From the cell containing the given text, extract its center point as (x, y) coordinate. 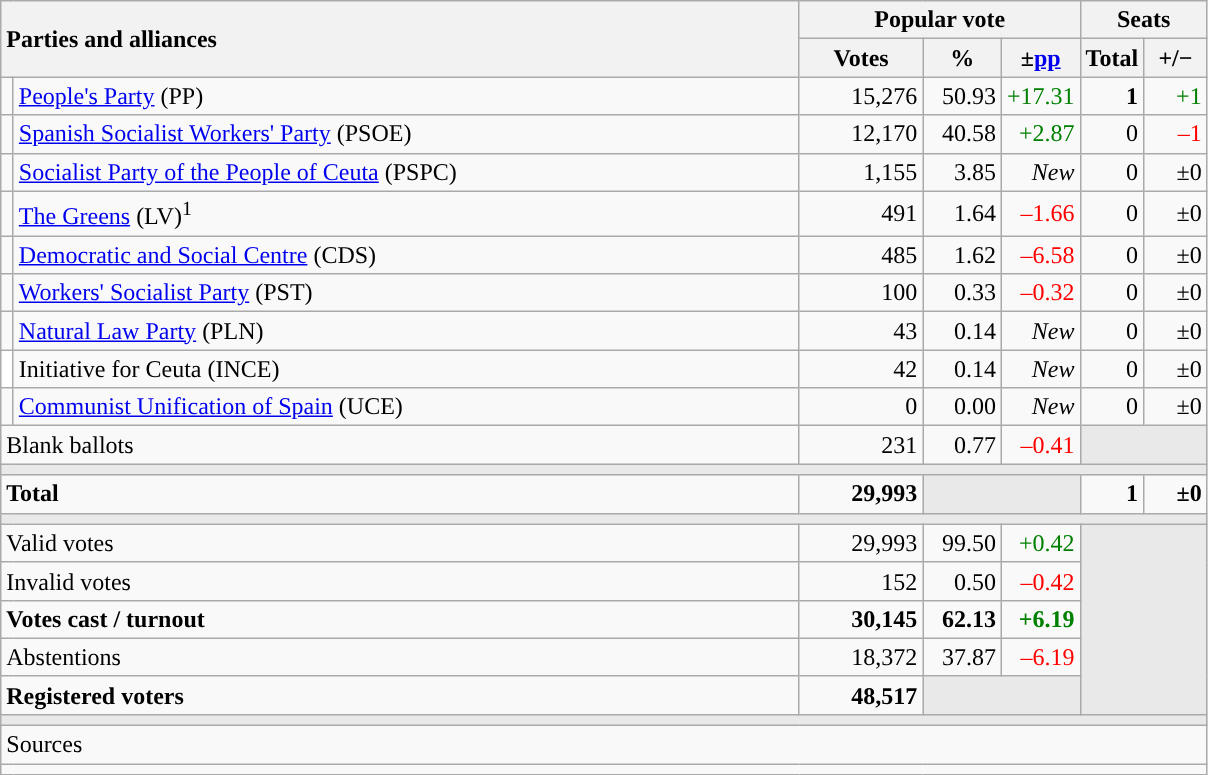
+0.42 (1040, 543)
Votes cast / turnout (400, 619)
Sources (604, 745)
–0.41 (1040, 445)
Initiative for Ceuta (INCE) (406, 369)
485 (861, 255)
+1 (1176, 96)
30,145 (861, 619)
99.50 (962, 543)
+17.31 (1040, 96)
Communist Unification of Spain (UCE) (406, 407)
42 (861, 369)
37.87 (962, 657)
0.77 (962, 445)
+/− (1176, 58)
% (962, 58)
1.64 (962, 214)
0.50 (962, 581)
People's Party (PP) (406, 96)
+2.87 (1040, 134)
Blank ballots (400, 445)
Democratic and Social Centre (CDS) (406, 255)
–6.19 (1040, 657)
±pp (1040, 58)
152 (861, 581)
The Greens (LV)1 (406, 214)
–6.58 (1040, 255)
43 (861, 331)
–0.42 (1040, 581)
Seats (1144, 20)
1,155 (861, 172)
18,372 (861, 657)
491 (861, 214)
62.13 (962, 619)
231 (861, 445)
Abstentions (400, 657)
Natural Law Party (PLN) (406, 331)
Invalid votes (400, 581)
0.00 (962, 407)
50.93 (962, 96)
40.58 (962, 134)
Socialist Party of the People of Ceuta (PSPC) (406, 172)
Valid votes (400, 543)
Spanish Socialist Workers' Party (PSOE) (406, 134)
–1 (1176, 134)
15,276 (861, 96)
–0.32 (1040, 293)
Registered voters (400, 695)
1.62 (962, 255)
Workers' Socialist Party (PST) (406, 293)
+6.19 (1040, 619)
–1.66 (1040, 214)
12,170 (861, 134)
0.33 (962, 293)
Votes (861, 58)
Popular vote (940, 20)
3.85 (962, 172)
100 (861, 293)
Parties and alliances (400, 39)
48,517 (861, 695)
